Capture the cell that displays the provided text and extract its (x, y) central coordinate. 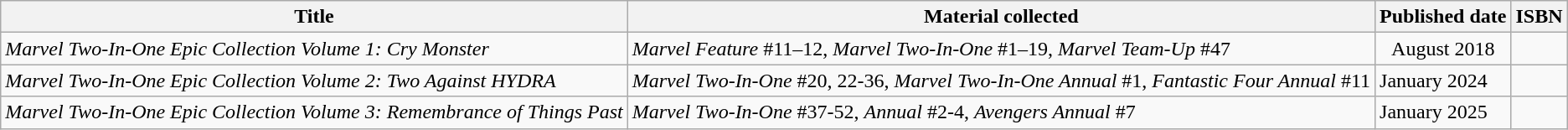
August 2018 (1443, 49)
Material collected (1001, 17)
Marvel Two-In-One #20, 22-36, Marvel Two-In-One Annual #1, Fantastic Four Annual #11 (1001, 81)
Marvel Feature #11–12, Marvel Two-In-One #1–19, Marvel Team-Up #47 (1001, 49)
Title (314, 17)
ISBN (1540, 17)
Marvel Two-In-One Epic Collection Volume 2: Two Against HYDRA (314, 81)
January 2024 (1443, 81)
Published date (1443, 17)
Marvel Two-In-One #37-52, Annual #2-4, Avengers Annual #7 (1001, 112)
January 2025 (1443, 112)
Marvel Two-In-One Epic Collection Volume 1: Cry Monster (314, 49)
Marvel Two-In-One Epic Collection Volume 3: Remembrance of Things Past (314, 112)
